Determine the [x, y] coordinate at the center of the cell enclosing the given text.  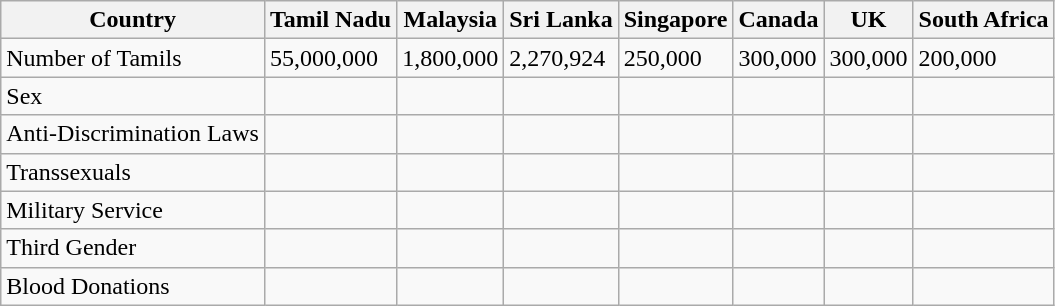
2,270,924 [561, 58]
Sri Lanka [561, 20]
Singapore [676, 20]
55,000,000 [330, 58]
Sex [133, 96]
Third Gender [133, 248]
Malaysia [450, 20]
UK [868, 20]
Anti-Discrimination Laws [133, 134]
Canada [778, 20]
South Africa [984, 20]
1,800,000 [450, 58]
250,000 [676, 58]
Number of Tamils [133, 58]
Military Service [133, 210]
Transsexuals [133, 172]
Country [133, 20]
Tamil Nadu [330, 20]
Blood Donations [133, 286]
200,000 [984, 58]
